Capture the cell that displays the provided text and extract its (x, y) central coordinate. 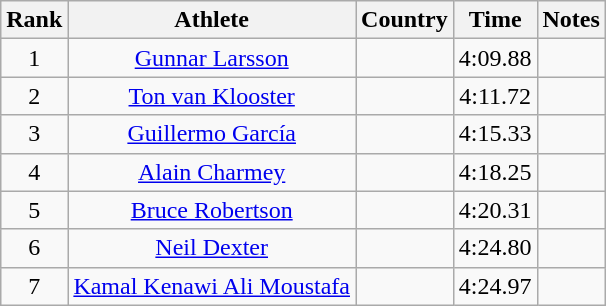
7 (34, 286)
Bruce Robertson (212, 210)
Athlete (212, 20)
4:24.80 (495, 248)
3 (34, 134)
4 (34, 172)
Notes (571, 20)
4:24.97 (495, 286)
4:09.88 (495, 58)
Guillermo García (212, 134)
Gunnar Larsson (212, 58)
Kamal Kenawi Ali Moustafa (212, 286)
Neil Dexter (212, 248)
5 (34, 210)
Time (495, 20)
4:18.25 (495, 172)
Alain Charmey (212, 172)
4:15.33 (495, 134)
4:11.72 (495, 96)
Ton van Klooster (212, 96)
Country (405, 20)
Rank (34, 20)
1 (34, 58)
6 (34, 248)
2 (34, 96)
4:20.31 (495, 210)
